Scan for the cell matching the given text and deliver its (x, y) coordinate at center. 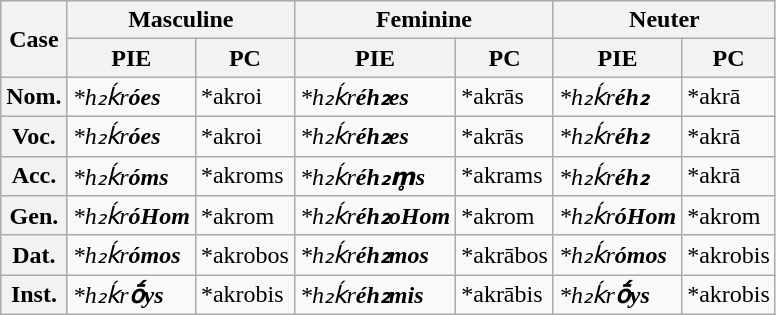
*akroms (244, 176)
*akrābis (505, 295)
Case (34, 39)
*akrams (505, 176)
Acc. (34, 176)
Nom. (34, 97)
Inst. (34, 295)
Voc. (34, 136)
*h₂ḱréh₂mis (374, 295)
Dat. (34, 255)
*h₂ḱróms (131, 176)
Neuter (664, 20)
*h₂ḱréh₂mos (374, 255)
*h₂ḱréh₂m̥s (374, 176)
*akrābos (505, 255)
*akrobos (244, 255)
Gen. (34, 216)
Masculine (180, 20)
*h₂ḱréh₂oHom (374, 216)
Feminine (424, 20)
